Pinpoint the cell where the given text exists, returning its (X, Y) midpoint coordinate. 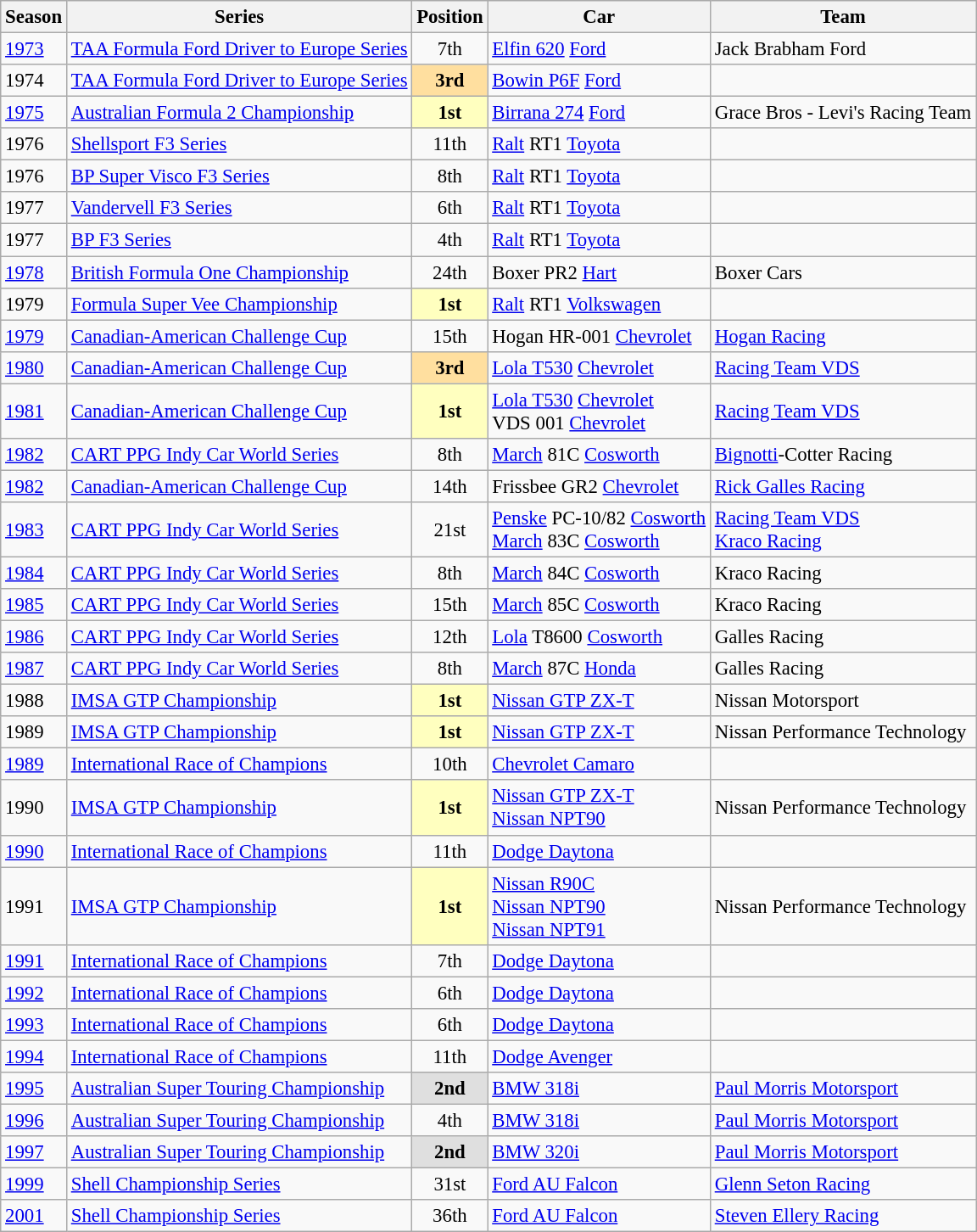
10th (449, 764)
21st (449, 529)
1992 (34, 993)
1988 (34, 701)
Australian Formula 2 Championship (239, 113)
Season (34, 17)
12th (449, 637)
BMW 320i (599, 1152)
Steven Ellery Racing (843, 1216)
Team (843, 17)
2001 (34, 1216)
1993 (34, 1025)
Grace Bros - Levi's Racing Team (843, 113)
31st (449, 1184)
Formula Super Vee Championship (239, 304)
1997 (34, 1152)
Penske PC-10/82 CosworthMarch 83C Cosworth (599, 529)
1983 (34, 529)
Chevrolet Camaro (599, 764)
1986 (34, 637)
Racing Team VDSKraco Racing (843, 529)
BP F3 Series (239, 240)
Bignotti-Cotter Racing (843, 455)
1999 (34, 1184)
Hogan Racing (843, 336)
1974 (34, 81)
Glenn Seton Racing (843, 1184)
Hogan HR-001 Chevrolet (599, 336)
March 81C Cosworth (599, 455)
Boxer Cars (843, 272)
36th (449, 1216)
Bowin P6F Ford (599, 81)
March 84C Cosworth (599, 573)
Birrana 274 Ford (599, 113)
14th (449, 486)
Nissan Motorsport (843, 701)
1985 (34, 605)
Ralt RT1 Volkswagen (599, 304)
Series (239, 17)
Frissbee GR2 Chevrolet (599, 486)
Elfin 620 Ford (599, 49)
Lola T8600 Cosworth (599, 637)
Rick Galles Racing (843, 486)
Position (449, 17)
1980 (34, 367)
1996 (34, 1120)
Shellsport F3 Series (239, 144)
Lola T530 ChevroletVDS 001 Chevrolet (599, 411)
Dodge Avenger (599, 1056)
1978 (34, 272)
BP Super Visco F3 Series (239, 176)
Nissan R90CNissan NPT90Nissan NPT91 (599, 906)
Nissan GTP ZX-TNissan NPT90 (599, 808)
Boxer PR2 Hart (599, 272)
1981 (34, 411)
1975 (34, 113)
1994 (34, 1056)
March 87C Honda (599, 669)
Lola T530 Chevrolet (599, 367)
Jack Brabham Ford (843, 49)
1995 (34, 1089)
Car (599, 17)
1973 (34, 49)
24th (449, 272)
1984 (34, 573)
1987 (34, 669)
March 85C Cosworth (599, 605)
British Formula One Championship (239, 272)
Vandervell F3 Series (239, 208)
